Pinpoint the cell where the given text exists, returning its [x, y] midpoint coordinate. 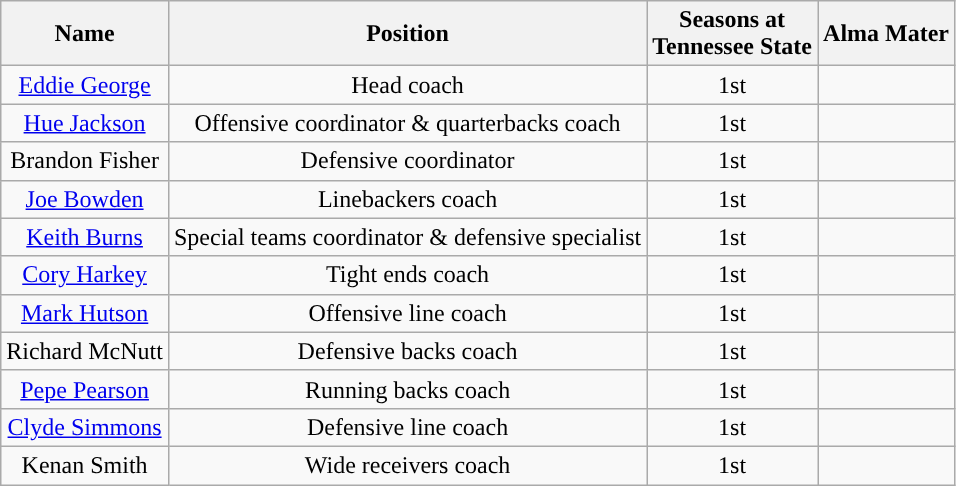
Pepe Pearson [85, 389]
Hue Jackson [85, 123]
Joe Bowden [85, 199]
Head coach [407, 85]
Alma Mater [886, 34]
Name [85, 34]
Running backs coach [407, 389]
Position [407, 34]
Wide receivers coach [407, 465]
Defensive coordinator [407, 161]
Offensive line coach [407, 313]
Special teams coordinator & defensive specialist [407, 237]
Seasons at Tennessee State [732, 34]
Tight ends coach [407, 275]
Offensive coordinator & quarterbacks coach [407, 123]
Eddie George [85, 85]
Mark Hutson [85, 313]
Brandon Fisher [85, 161]
Cory Harkey [85, 275]
Keith Burns [85, 237]
Linebackers coach [407, 199]
Clyde Simmons [85, 427]
Kenan Smith [85, 465]
Defensive backs coach [407, 351]
Richard McNutt [85, 351]
Defensive line coach [407, 427]
